Search for the cell housing the specified text and yield its (x, y) center coordinate. 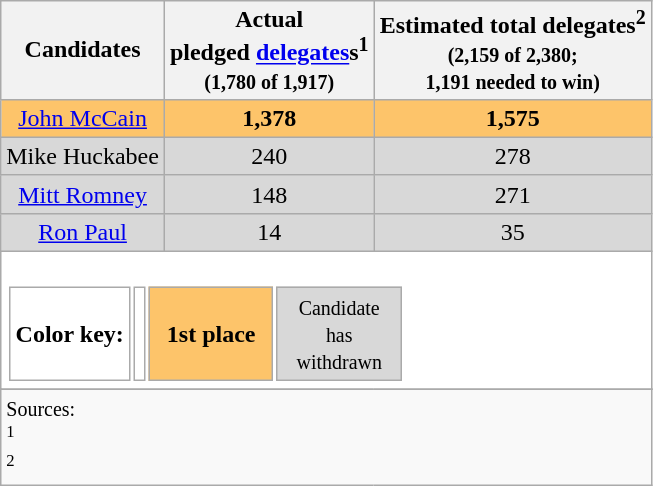
1,378 (269, 118)
1,575 (512, 118)
Color key: 1st place Candidate haswithdrawn (326, 321)
14 (269, 232)
Sources:1 2 (326, 437)
Estimated total delegates2(2,159 of 2,380;1,191 needed to win) (512, 50)
Candidates (83, 50)
148 (269, 194)
Color key: (70, 334)
278 (512, 156)
1st place (212, 334)
271 (512, 194)
Mitt Romney (83, 194)
Ron Paul (83, 232)
Mike Huckabee (83, 156)
John McCain (83, 118)
Actualpledged delegatess1(1,780 of 1,917) (269, 50)
240 (269, 156)
35 (512, 232)
Candidate haswithdrawn (340, 334)
